Scan for the cell matching the given text and deliver its [X, Y] coordinate at center. 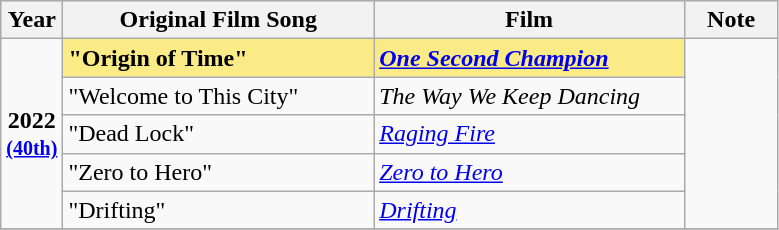
The Way We Keep Dancing [530, 96]
"Dead Lock" [218, 134]
Year [32, 20]
Drifting [530, 210]
"Origin of Time" [218, 58]
Zero to Hero [530, 172]
Original Film Song [218, 20]
2022(40th) [32, 134]
Film [530, 20]
"Welcome to This City" [218, 96]
Raging Fire [530, 134]
One Second Champion [530, 58]
"Zero to Hero" [218, 172]
Note [730, 20]
"Drifting" [218, 210]
